Determine the [X, Y] coordinate at the center of the cell enclosing the given text.  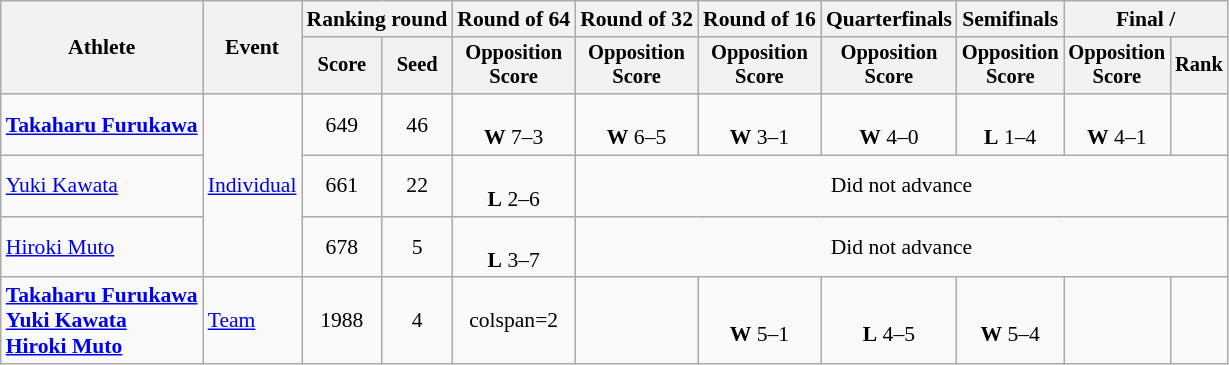
Ranking round [378, 19]
5 [417, 248]
678 [342, 248]
W 5–1 [760, 322]
Score [342, 66]
4 [417, 322]
Athlete [102, 48]
W 5–4 [1010, 322]
Round of 16 [760, 19]
L 2–6 [514, 186]
colspan=2 [514, 322]
W 4–0 [889, 124]
Takaharu Furukawa [102, 124]
Rank [1199, 66]
661 [342, 186]
W 4–1 [1118, 124]
Round of 32 [636, 19]
1988 [342, 322]
Yuki Kawata [102, 186]
Hiroki Muto [102, 248]
22 [417, 186]
W 7–3 [514, 124]
L 1–4 [1010, 124]
L 4–5 [889, 322]
Takaharu FurukawaYuki KawataHiroki Muto [102, 322]
W 6–5 [636, 124]
Individual [252, 186]
W 3–1 [760, 124]
Event [252, 48]
Semifinals [1010, 19]
Team [252, 322]
Quarterfinals [889, 19]
649 [342, 124]
46 [417, 124]
Seed [417, 66]
Round of 64 [514, 19]
L 3–7 [514, 248]
Final / [1146, 19]
